Determine the (x, y) coordinate at the center of the cell enclosing the given text.  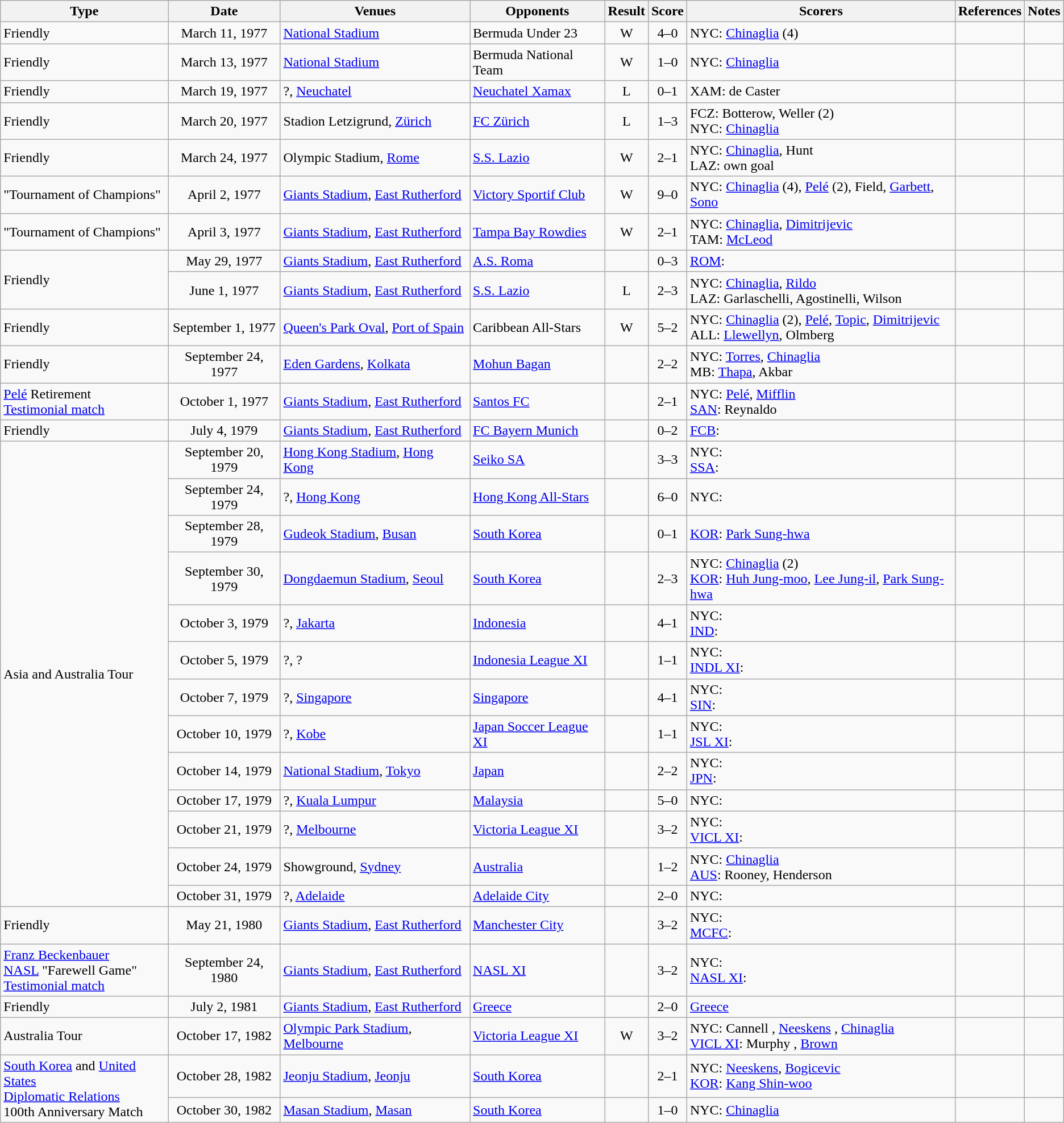
1–2 (667, 866)
Pelé RetirementTestimonial match (84, 401)
June 1, 1977 (224, 290)
Masan Stadium, Masan (375, 1110)
3–3 (667, 460)
Bermuda National Team (538, 63)
NYC: SSA: (821, 460)
October 1, 1977 (224, 401)
South Korea and United StatesDiplomatic Relations100th Anniversary Match (84, 1089)
XAM: de Caster (821, 91)
Score (667, 11)
FC Bayern Munich (538, 431)
5–2 (667, 327)
National Stadium, Tokyo (375, 771)
Scorers (821, 11)
October 30, 1982 (224, 1110)
Adelaide City (538, 896)
Seiko SA (538, 460)
NYC: Chinaglia (2), Pelé, Topic, DimitrijevicALL: Llewellyn, Olmberg (821, 327)
October 3, 1979 (224, 623)
Opponents (538, 11)
NYC: Cannell , Neeskens , Chinaglia VICL XI: Murphy , Brown (821, 1037)
NYC:VICL XI: (821, 830)
Notes (1044, 11)
ROM: (821, 261)
NYC: Neeskens, BogicevicKOR: Kang Shin-woo (821, 1076)
October 17, 1982 (224, 1037)
Queen's Park Oval, Port of Spain (375, 327)
September 24, 1977 (224, 364)
May 21, 1980 (224, 925)
April 2, 1977 (224, 194)
NYC: Chinaglia (4) (821, 33)
October 10, 1979 (224, 734)
NYC: Chinaglia, HuntLAZ: own goal (821, 158)
NYC: MCFC: (821, 925)
March 13, 1977 (224, 63)
FCZ: Botterow, Weller (2)NYC: Chinaglia (821, 120)
Manchester City (538, 925)
?, Hong Kong (375, 497)
Dongdaemun Stadium, Seoul (375, 579)
March 19, 1977 (224, 91)
Indonesia (538, 623)
FCB: (821, 431)
NYC:IND: (821, 623)
Date (224, 11)
May 29, 1977 (224, 261)
October 21, 1979 (224, 830)
October 17, 1979 (224, 800)
NYC: Chinaglia (4), Pelé (2), Field, Garbett, Sono (821, 194)
April 3, 1977 (224, 232)
NYC: Chinaglia, DimitrijevicTAM: McLeod (821, 232)
Australia Tour (84, 1037)
September 20, 1979 (224, 460)
Australia (538, 866)
NYC: Torres, ChinagliaMB: Thapa, Akbar (821, 364)
July 2, 1981 (224, 1007)
Bermuda Under 23 (538, 33)
March 11, 1977 (224, 33)
0–2 (667, 431)
Caribbean All-Stars (538, 327)
Japan Soccer League XI (538, 734)
References (990, 11)
September 28, 1979 (224, 534)
NYC: Pelé, MifflinSAN: Reynaldo (821, 401)
October 14, 1979 (224, 771)
Type (84, 11)
Indonesia League XI (538, 660)
Venues (375, 11)
?, Neuchatel (375, 91)
September 30, 1979 (224, 579)
October 7, 1979 (224, 697)
4–0 (667, 33)
Showground, Sydney (375, 866)
Result (626, 11)
Stadion Letzigrund, Zürich (375, 120)
?, Melbourne (375, 830)
?, Kobe (375, 734)
0–3 (667, 261)
Japan (538, 771)
NYC: NASL XI: (821, 970)
Malaysia (538, 800)
?, ? (375, 660)
Eden Gardens, Kolkata (375, 364)
1–3 (667, 120)
Olympic Park Stadium, Melbourne (375, 1037)
Gudeok Stadium, Busan (375, 534)
NYC:JSL XI: (821, 734)
NYC: Chinaglia, RildoLAZ: Garlaschelli, Agostinelli, Wilson (821, 290)
Olympic Stadium, Rome (375, 158)
October 24, 1979 (224, 866)
NASL XI (538, 970)
September 1, 1977 (224, 327)
October 28, 1982 (224, 1076)
NYC:SIN: (821, 697)
October 5, 1979 (224, 660)
FC Zürich (538, 120)
A.S. Roma (538, 261)
September 24, 1979 (224, 497)
Jeonju Stadium, Jeonju (375, 1076)
?, Singapore (375, 697)
9–0 (667, 194)
Singapore (538, 697)
Tampa Bay Rowdies (538, 232)
Mohun Bagan (538, 364)
Victory Sportif Club (538, 194)
Santos FC (538, 401)
?, Adelaide (375, 896)
September 24, 1980 (224, 970)
Hong Kong Stadium, Hong Kong (375, 460)
October 31, 1979 (224, 896)
?, Jakarta (375, 623)
KOR: Park Sung-hwa (821, 534)
NYC: ChinagliaAUS: Rooney, Henderson (821, 866)
March 20, 1977 (224, 120)
Asia and Australia Tour (84, 674)
6–0 (667, 497)
NYC: Chinaglia (2)KOR: Huh Jung-moo, Lee Jung-il, Park Sung-hwa (821, 579)
Hong Kong All-Stars (538, 497)
July 4, 1979 (224, 431)
NYC:INDL XI: (821, 660)
March 24, 1977 (224, 158)
Franz Beckenbauer NASL "Farewell Game"Testimonial match (84, 970)
5–0 (667, 800)
Neuchatel Xamax (538, 91)
?, Kuala Lumpur (375, 800)
NYC:JPN: (821, 771)
